For the text-containing cell, return its midpoint in (x, y) coordinate format. 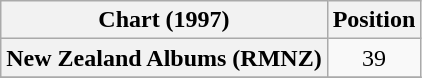
Position (374, 20)
39 (374, 58)
Chart (1997) (164, 20)
New Zealand Albums (RMNZ) (164, 58)
